Capture the cell that displays the provided text and extract its [x, y] central coordinate. 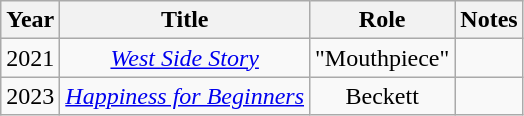
Beckett [382, 96]
Role [382, 20]
Year [30, 20]
Notes [489, 20]
Title [185, 20]
2021 [30, 58]
2023 [30, 96]
"Mouthpiece" [382, 58]
Happiness for Beginners [185, 96]
West Side Story [185, 58]
